Search for the cell housing the specified text and yield its [X, Y] center coordinate. 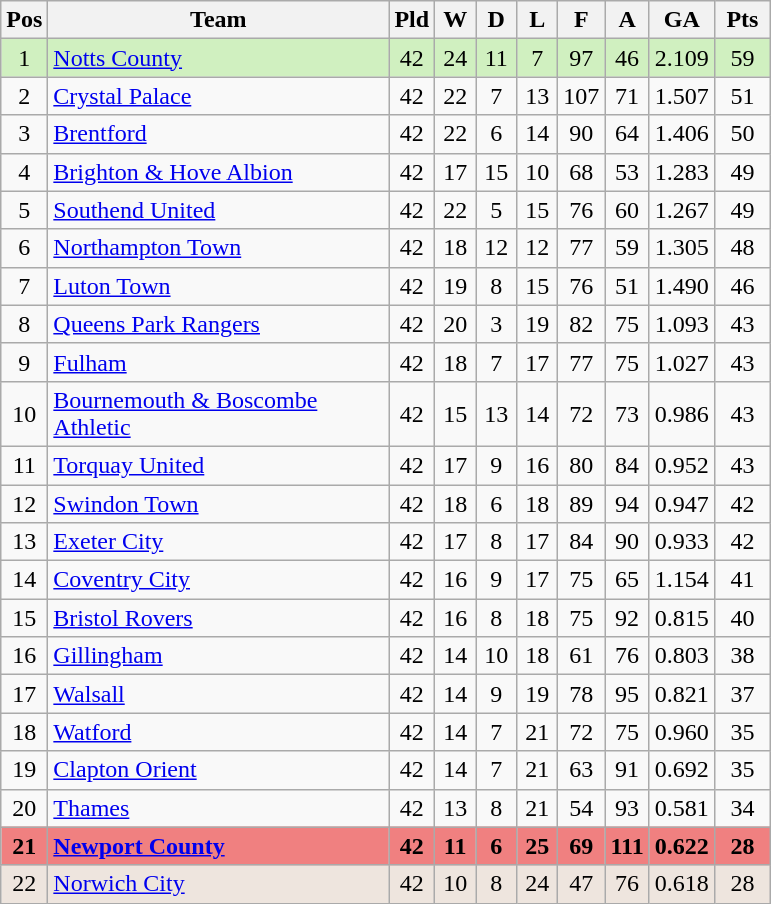
Bristol Rovers [218, 618]
69 [582, 846]
Queens Park Rangers [218, 324]
Southend United [218, 210]
50 [742, 134]
0.952 [682, 465]
48 [742, 248]
34 [742, 808]
Watford [218, 732]
1.305 [682, 248]
95 [627, 694]
64 [627, 134]
0.960 [682, 732]
Brighton & Hove Albion [218, 172]
Gillingham [218, 656]
92 [627, 618]
Walsall [218, 694]
Pts [742, 20]
0.622 [682, 846]
D [496, 20]
82 [582, 324]
61 [582, 656]
91 [627, 770]
0.821 [682, 694]
53 [627, 172]
65 [627, 580]
Luton Town [218, 286]
1.027 [682, 362]
37 [742, 694]
63 [582, 770]
1.093 [682, 324]
1.154 [682, 580]
1.283 [682, 172]
Torquay United [218, 465]
0.986 [682, 414]
97 [582, 58]
Thames [218, 808]
Team [218, 20]
A [627, 20]
25 [538, 846]
4 [24, 172]
40 [742, 618]
Pld [412, 20]
W [456, 20]
Fulham [218, 362]
GA [682, 20]
78 [582, 694]
1.267 [682, 210]
2 [24, 96]
Norwich City [218, 884]
80 [582, 465]
1.406 [682, 134]
Exeter City [218, 542]
Coventry City [218, 580]
0.618 [682, 884]
Pos [24, 20]
Crystal Palace [218, 96]
93 [627, 808]
Clapton Orient [218, 770]
47 [582, 884]
1 [24, 58]
Swindon Town [218, 503]
Newport County [218, 846]
89 [582, 503]
0.947 [682, 503]
L [538, 20]
0.581 [682, 808]
Bournemouth & Boscombe Athletic [218, 414]
Notts County [218, 58]
1.490 [682, 286]
73 [627, 414]
71 [627, 96]
1.507 [682, 96]
0.803 [682, 656]
107 [582, 96]
41 [742, 580]
38 [742, 656]
F [582, 20]
0.692 [682, 770]
68 [582, 172]
0.933 [682, 542]
54 [582, 808]
Northampton Town [218, 248]
111 [627, 846]
94 [627, 503]
0.815 [682, 618]
Brentford [218, 134]
2.109 [682, 58]
60 [627, 210]
